Capture the cell that displays the provided text and extract its (x, y) central coordinate. 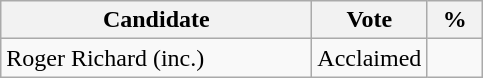
Candidate (156, 20)
% (455, 20)
Roger Richard (inc.) (156, 58)
Vote (370, 20)
Acclaimed (370, 58)
